For the text-containing cell, return its midpoint in (X, Y) coordinate format. 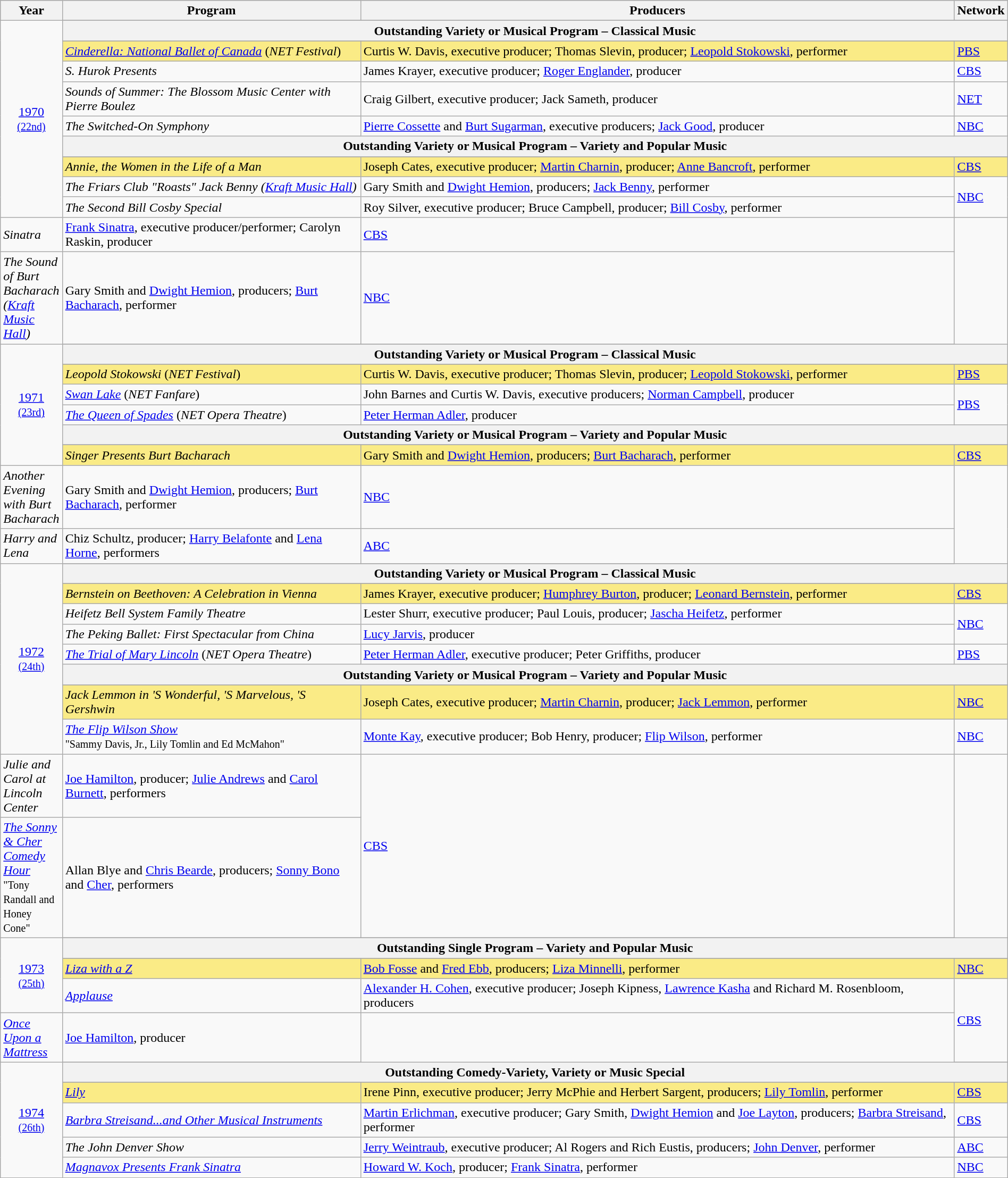
The Switched-On Symphony (212, 126)
1974(26th) (31, 1120)
Peter Herman Adler, producer (657, 415)
Year (31, 11)
Liza with a Z (212, 968)
Heifetz Bell System Family Theatre (212, 614)
James Krayer, executive producer; Roger Englander, producer (657, 71)
Jerry Weintraub, executive producer; Al Rogers and Rich Eustis, producers; John Denver, performer (657, 1147)
Outstanding Single Program – Variety and Popular Music (535, 948)
Alexander H. Cohen, executive producer; Joseph Kipness, Lawrence Kasha and Richard M. Rosenbloom, producers (657, 996)
Sounds of Summer: The Blossom Music Center with Pierre Boulez (212, 99)
The Sound of Burt Bacharach (Kraft Music Hall) (31, 298)
Bob Fosse and Fred Ebb, producers; Liza Minnelli, performer (657, 968)
The Friars Club "Roasts" Jack Benny (Kraft Music Hall) (212, 187)
Barbra Streisand...and Other Musical Instruments (212, 1120)
Pierre Cossette and Burt Sugarman, executive producers; Jack Good, producer (657, 126)
Lucy Jarvis, producer (657, 634)
Julie and Carol at Lincoln Center (31, 786)
Howard W. Koch, producer; Frank Sinatra, performer (657, 1167)
S. Hurok Presents (212, 71)
Joseph Cates, executive producer; Martin Charnin, producer; Anne Bancroft, performer (657, 166)
Program (212, 11)
Peter Herman Adler, executive producer; Peter Griffiths, producer (657, 654)
Once Upon a Mattress (31, 1038)
Martin Erlichman, executive producer; Gary Smith, Dwight Hemion and Joe Layton, producers; Barbra Streisand, performer (657, 1120)
Bernstein on Beethoven: A Celebration in Vienna (212, 594)
James Krayer, executive producer; Humphrey Burton, producer; Leonard Bernstein, performer (657, 594)
John Barnes and Curtis W. Davis, executive producers; Norman Campbell, producer (657, 395)
NET (981, 99)
Monte Kay, executive producer; Bob Henry, producer; Flip Wilson, performer (657, 736)
Applause (212, 996)
The Flip Wilson Show"Sammy Davis, Jr., Lily Tomlin and Ed McMahon" (212, 736)
Joe Hamilton, producer (212, 1038)
The Peking Ballet: First Spectacular from China (212, 634)
Joseph Cates, executive producer; Martin Charnin, producer; Jack Lemmon, performer (657, 702)
1970(22nd) (31, 119)
Swan Lake (NET Fanfare) (212, 395)
Singer Presents Burt Bacharach (212, 455)
Joe Hamilton, producer; Julie Andrews and Carol Burnett, performers (212, 786)
Producers (657, 11)
Irene Pinn, executive producer; Jerry McPhie and Herbert Sargent, producers; Lily Tomlin, performer (657, 1092)
Network (981, 11)
The Trial of Mary Lincoln (NET Opera Theatre) (212, 654)
Craig Gilbert, executive producer; Jack Sameth, producer (657, 99)
Frank Sinatra, executive producer/performer; Carolyn Raskin, producer (212, 234)
1971(23rd) (31, 404)
The Queen of Spades (NET Opera Theatre) (212, 415)
1972(24th) (31, 658)
Cinderella: National Ballet of Canada (NET Festival) (212, 51)
Gary Smith and Dwight Hemion, producers; Jack Benny, performer (657, 187)
Magnavox Presents Frank Sinatra (212, 1167)
Another Evening with Burt Bacharach (31, 497)
Roy Silver, executive producer; Bruce Campbell, producer; Bill Cosby, performer (657, 207)
1973(25th) (31, 975)
Lester Shurr, executive producer; Paul Louis, producer; Jascha Heifetz, performer (657, 614)
Lily (212, 1092)
Outstanding Comedy-Variety, Variety or Music Special (535, 1072)
Harry and Lena (31, 546)
The Second Bill Cosby Special (212, 207)
Jack Lemmon in 'S Wonderful, 'S Marvelous, 'S Gershwin (212, 702)
The John Denver Show (212, 1147)
Allan Blye and Chris Bearde, producers; Sonny Bono and Cher, performers (212, 878)
Chiz Schultz, producer; Harry Belafonte and Lena Horne, performers (212, 546)
The Sonny & Cher Comedy Hour"Tony Randall and Honey Cone" (31, 878)
Sinatra (31, 234)
Leopold Stokowski (NET Festival) (212, 374)
Annie, the Women in the Life of a Man (212, 166)
